Output the [X, Y] coordinate of the center of the cell containing the given text.  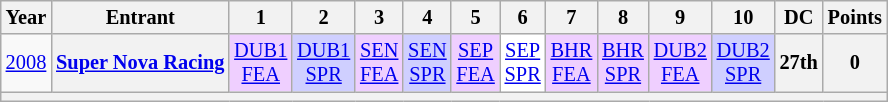
10 [744, 17]
4 [427, 17]
9 [680, 17]
27th [799, 63]
2 [324, 17]
Points [855, 17]
5 [475, 17]
BHRFEA [572, 63]
1 [260, 17]
8 [623, 17]
0 [855, 63]
Super Nova Racing [140, 63]
DUB1SPR [324, 63]
6 [523, 17]
2008 [26, 63]
7 [572, 17]
DUB1FEA [260, 63]
DC [799, 17]
DUB2FEA [680, 63]
SENFEA [379, 63]
SEPFEA [475, 63]
SENSPR [427, 63]
BHRSPR [623, 63]
Entrant [140, 17]
3 [379, 17]
SEPSPR [523, 63]
Year [26, 17]
DUB2SPR [744, 63]
